Extract the (X, Y) coordinate from the center of the cell holding the provided text.  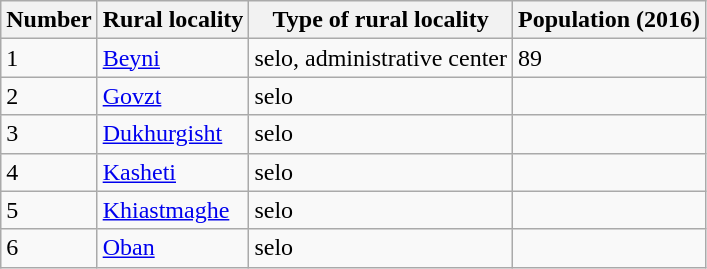
Number (49, 20)
Govzt (173, 96)
2 (49, 96)
4 (49, 172)
Khiastmaghe (173, 210)
6 (49, 248)
Beyni (173, 58)
Dukhurgisht (173, 134)
Kasheti (173, 172)
3 (49, 134)
Type of rural locality (381, 20)
Rural locality (173, 20)
1 (49, 58)
Oban (173, 248)
89 (610, 58)
Population (2016) (610, 20)
selo, administrative center (381, 58)
5 (49, 210)
